Identify which cell holds the provided text, then report its (x, y) central coordinate. 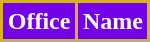
Office (40, 22)
Name (114, 22)
